Extract the [x, y] coordinate from the center of the cell holding the provided text.  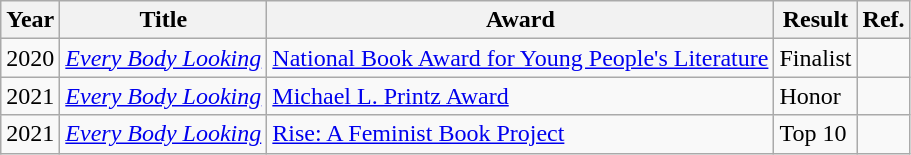
Ref. [884, 20]
Title [164, 20]
Award [520, 20]
2020 [30, 58]
National Book Award for Young People's Literature [520, 58]
Rise: A Feminist Book Project [520, 134]
Honor [816, 96]
Michael L. Printz Award [520, 96]
Top 10 [816, 134]
Year [30, 20]
Result [816, 20]
Finalist [816, 58]
